Determine the [x, y] coordinate at the center of the cell enclosing the given text.  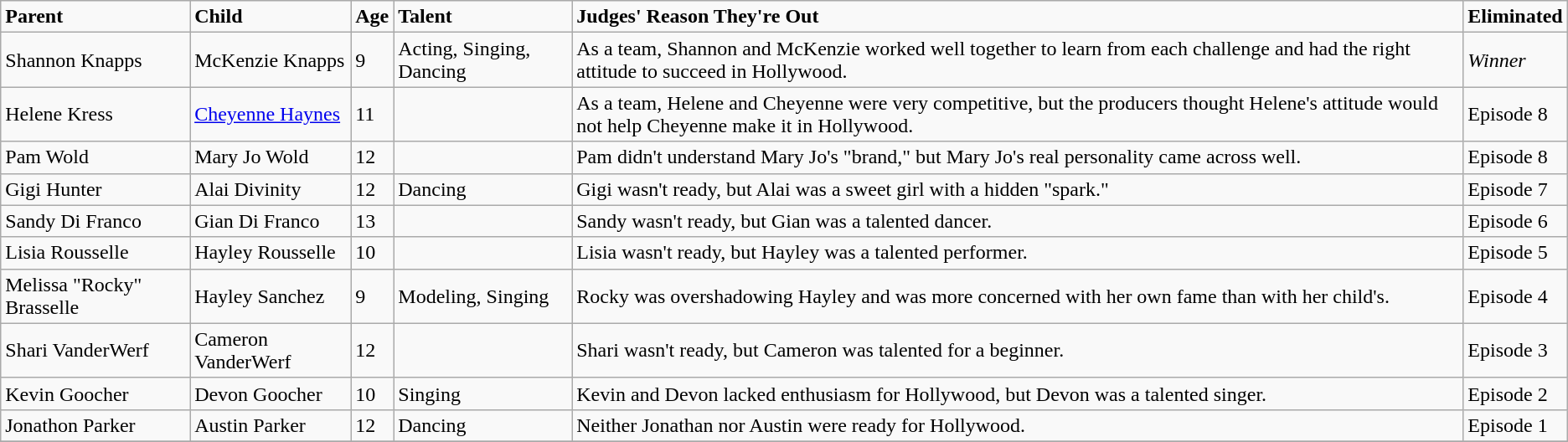
Shari VanderWerf [95, 350]
Episode 5 [1515, 253]
Shannon Knapps [95, 60]
Episode 2 [1515, 393]
Kevin Goocher [95, 393]
Age [372, 17]
Alai Divinity [271, 189]
Lisia Rousselle [95, 253]
Lisia wasn't ready, but Hayley was a talented performer. [1018, 253]
Neither Jonathan nor Austin were ready for Hollywood. [1018, 425]
Gigi wasn't ready, but Alai was a sweet girl with a hidden "spark." [1018, 189]
As a team, Helene and Cheyenne were very competitive, but the producers thought Helene's attitude would not help Cheyenne make it in Hollywood. [1018, 114]
Episode 4 [1515, 296]
Modeling, Singing [482, 296]
13 [372, 221]
Shari wasn't ready, but Cameron was talented for a beginner. [1018, 350]
As a team, Shannon and McKenzie worked well together to learn from each challenge and had the right attitude to succeed in Hollywood. [1018, 60]
Episode 7 [1515, 189]
Singing [482, 393]
Episode 3 [1515, 350]
Devon Goocher [271, 393]
Mary Jo Wold [271, 157]
Hayley Rousselle [271, 253]
Child [271, 17]
Hayley Sanchez [271, 296]
Cheyenne Haynes [271, 114]
Episode 6 [1515, 221]
Pam Wold [95, 157]
Melissa "Rocky" Brasselle [95, 296]
Talent [482, 17]
Rocky was overshadowing Hayley and was more concerned with her own fame than with her child's. [1018, 296]
Parent [95, 17]
Gigi Hunter [95, 189]
Sandy Di Franco [95, 221]
Gian Di Franco [271, 221]
McKenzie Knapps [271, 60]
Judges' Reason They're Out [1018, 17]
11 [372, 114]
Winner [1515, 60]
Episode 1 [1515, 425]
Pam didn't understand Mary Jo's "brand," but Mary Jo's real personality came across well. [1018, 157]
Helene Kress [95, 114]
Sandy wasn't ready, but Gian was a talented dancer. [1018, 221]
Austin Parker [271, 425]
Eliminated [1515, 17]
Cameron VanderWerf [271, 350]
Acting, Singing, Dancing [482, 60]
Jonathon Parker [95, 425]
Kevin and Devon lacked enthusiasm for Hollywood, but Devon was a talented singer. [1018, 393]
